Pinpoint the cell where the given text exists, returning its [x, y] midpoint coordinate. 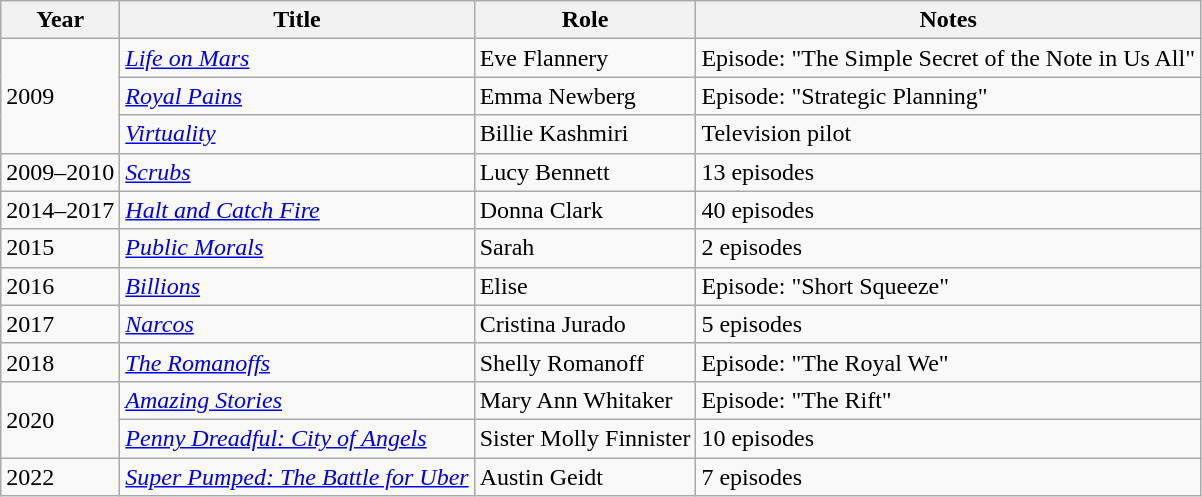
Title [297, 20]
2015 [60, 248]
2009–2010 [60, 172]
Shelly Romanoff [585, 362]
Royal Pains [297, 96]
Life on Mars [297, 58]
5 episodes [948, 324]
13 episodes [948, 172]
Episode: "The Rift" [948, 400]
Emma Newberg [585, 96]
Elise [585, 286]
2018 [60, 362]
Role [585, 20]
Scrubs [297, 172]
Cristina Jurado [585, 324]
Billions [297, 286]
Halt and Catch Fire [297, 210]
Lucy Bennett [585, 172]
2022 [60, 477]
Episode: "The Simple Secret of the Note in Us All" [948, 58]
Sister Molly Finnister [585, 438]
Virtuality [297, 134]
10 episodes [948, 438]
Donna Clark [585, 210]
Public Morals [297, 248]
Austin Geidt [585, 477]
Narcos [297, 324]
Mary Ann Whitaker [585, 400]
2014–2017 [60, 210]
Year [60, 20]
40 episodes [948, 210]
2017 [60, 324]
Episode: "Short Squeeze" [948, 286]
Sarah [585, 248]
Television pilot [948, 134]
Episode: "The Royal We" [948, 362]
Billie Kashmiri [585, 134]
Episode: "Strategic Planning" [948, 96]
Eve Flannery [585, 58]
Penny Dreadful: City of Angels [297, 438]
The Romanoffs [297, 362]
7 episodes [948, 477]
2016 [60, 286]
2 episodes [948, 248]
2020 [60, 419]
Notes [948, 20]
2009 [60, 96]
Amazing Stories [297, 400]
Super Pumped: The Battle for Uber [297, 477]
